Locate the cell with the specified text and output its (x, y) center coordinate. 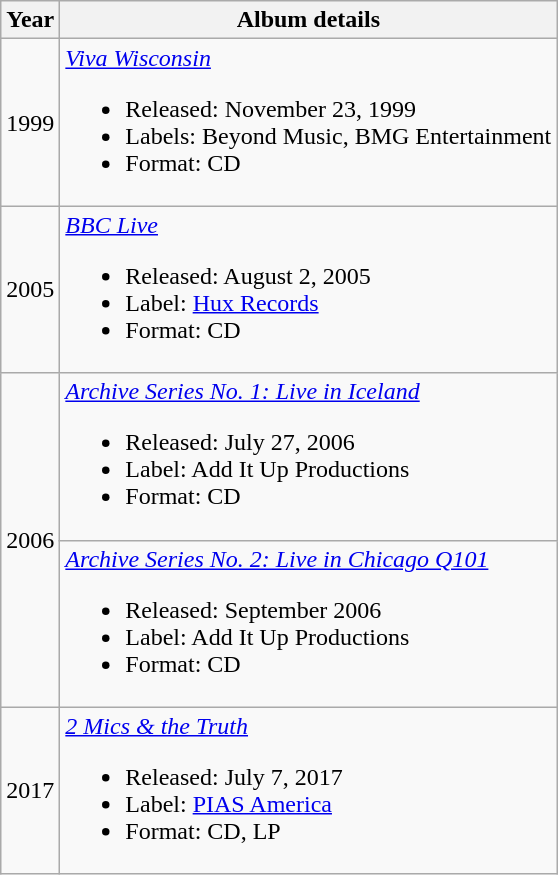
2005 (30, 290)
Year (30, 20)
Archive Series No. 2: Live in Chicago Q101Released: September 2006Label: Add It Up Productions Format: CD (308, 624)
1999 (30, 122)
2017 (30, 790)
2 Mics & the TruthReleased: July 7, 2017Label: PIAS America Format: CD, LP (308, 790)
Viva WisconsinReleased: November 23, 1999Labels: Beyond Music, BMG Entertainment Format: CD (308, 122)
BBC LiveReleased: August 2, 2005Label: Hux Records Format: CD (308, 290)
2006 (30, 540)
Album details (308, 20)
Archive Series No. 1: Live in IcelandReleased: July 27, 2006Label: Add It Up Productions Format: CD (308, 456)
